Identify which cell holds the provided text, then report its (X, Y) central coordinate. 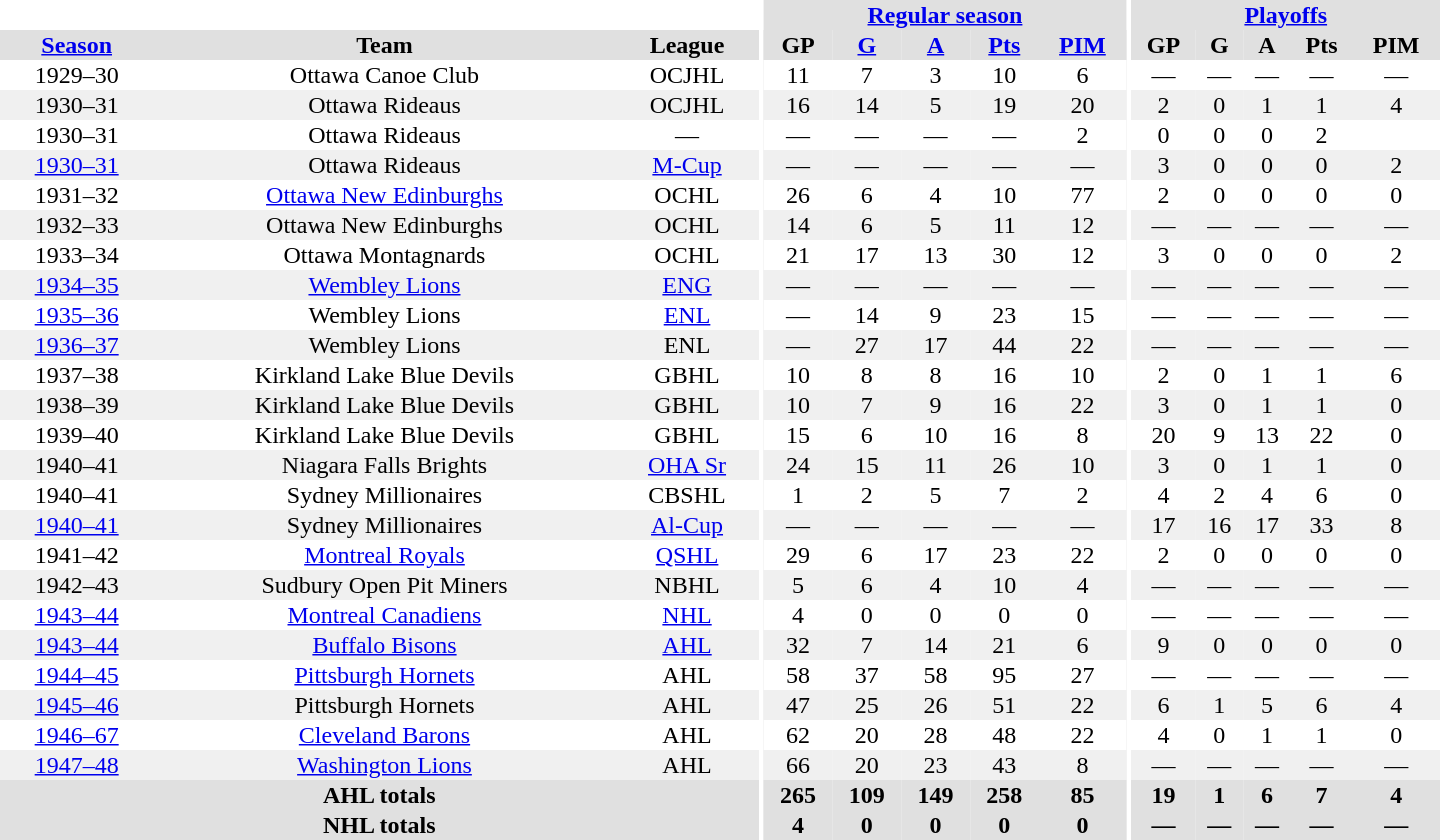
43 (1004, 765)
77 (1083, 195)
1931–32 (76, 195)
1944–45 (76, 675)
66 (798, 765)
1929–30 (76, 75)
1936–37 (76, 345)
24 (798, 465)
258 (1004, 795)
48 (1004, 735)
109 (866, 795)
30 (1004, 255)
Season (76, 45)
1935–36 (76, 315)
1933–34 (76, 255)
85 (1083, 795)
League (688, 45)
95 (1004, 675)
265 (798, 795)
NHL totals (379, 825)
33 (1322, 525)
M-Cup (688, 165)
Al-Cup (688, 525)
Montreal Canadiens (384, 615)
62 (798, 735)
ENG (688, 285)
44 (1004, 345)
32 (798, 645)
Team (384, 45)
37 (866, 675)
Washington Lions (384, 765)
1934–35 (76, 285)
QSHL (688, 555)
1932–33 (76, 225)
CBSHL (688, 495)
1937–38 (76, 375)
1946–67 (76, 735)
Regular season (946, 15)
OHA Sr (688, 465)
1942–43 (76, 585)
Montreal Royals (384, 555)
29 (798, 555)
25 (866, 705)
1939–40 (76, 435)
1947–48 (76, 765)
Playoffs (1286, 15)
AHL totals (379, 795)
Ottawa Canoe Club (384, 75)
51 (1004, 705)
Buffalo Bisons (384, 645)
Sudbury Open Pit Miners (384, 585)
1945–46 (76, 705)
47 (798, 705)
1941–42 (76, 555)
28 (936, 735)
Cleveland Barons (384, 735)
Niagara Falls Brights (384, 465)
NBHL (688, 585)
Ottawa Montagnards (384, 255)
NHL (688, 615)
1938–39 (76, 405)
149 (936, 795)
